Determine the [x, y] coordinate at the center of the cell enclosing the given text.  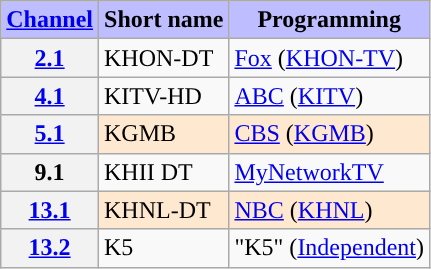
CBS (KGMB) [330, 134]
Fox (KHON-TV) [330, 58]
"K5" (Independent) [330, 248]
K5 [164, 248]
4.1 [50, 96]
9.1 [50, 172]
2.1 [50, 58]
Programming [330, 20]
NBC (KHNL) [330, 210]
13.1 [50, 210]
Channel [50, 20]
KITV-HD [164, 96]
KHON-DT [164, 58]
Short name [164, 20]
5.1 [50, 134]
KGMB [164, 134]
KHNL-DT [164, 210]
13.2 [50, 248]
KHII DT [164, 172]
MyNetworkTV [330, 172]
ABC (KITV) [330, 96]
